Capture the cell that displays the provided text and extract its [x, y] central coordinate. 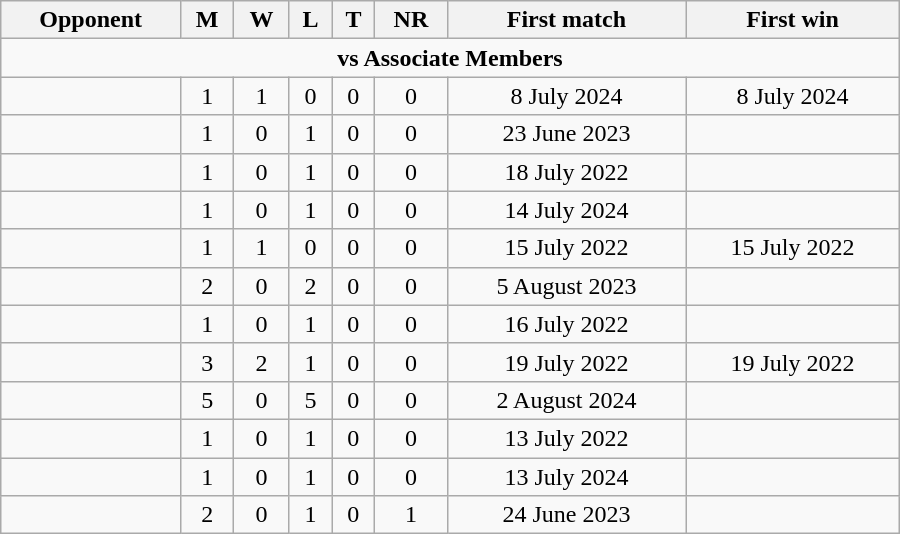
L [310, 20]
First win [792, 20]
Opponent [91, 20]
3 [208, 362]
First match [566, 20]
5 August 2023 [566, 286]
23 June 2023 [566, 134]
13 July 2022 [566, 438]
16 July 2022 [566, 324]
13 July 2024 [566, 477]
W [262, 20]
M [208, 20]
14 July 2024 [566, 210]
vs Associate Members [450, 58]
18 July 2022 [566, 172]
T [354, 20]
2 August 2024 [566, 400]
NR [411, 20]
24 June 2023 [566, 515]
